Find where the given text appears and provide that cell's center as (x, y) coordinate. 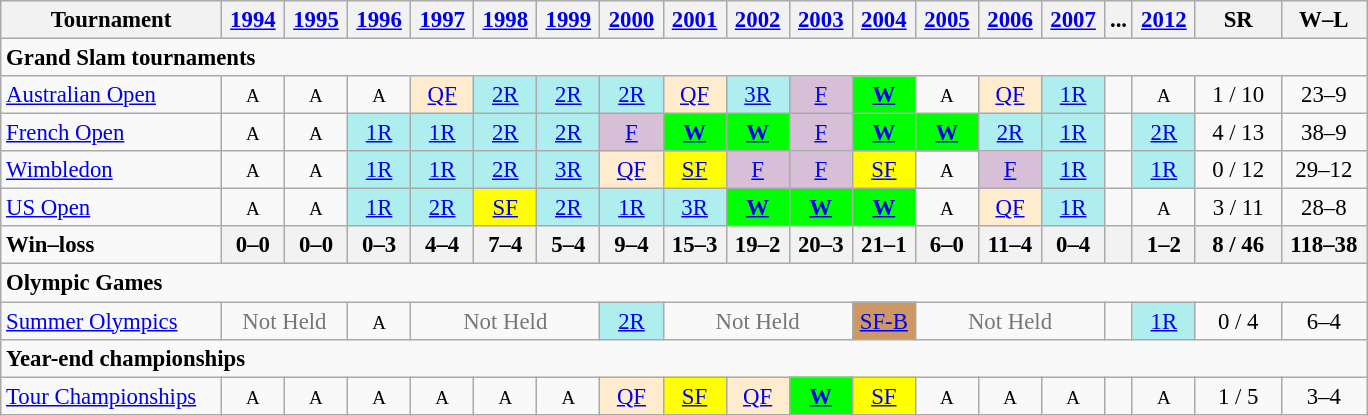
7–4 (506, 245)
W–L (1324, 20)
1998 (506, 20)
1995 (316, 20)
28–8 (1324, 208)
6–4 (1324, 321)
2004 (884, 20)
2001 (694, 20)
SF-B (884, 321)
9–4 (632, 245)
1996 (380, 20)
0–3 (380, 245)
Australian Open (112, 95)
3–4 (1324, 396)
2002 (758, 20)
Summer Olympics (112, 321)
0 / 12 (1238, 170)
4–4 (442, 245)
Year-end championships (684, 358)
2003 (820, 20)
23–9 (1324, 95)
1997 (442, 20)
Wimbledon (112, 170)
8 / 46 (1238, 245)
... (1119, 20)
French Open (112, 133)
38–9 (1324, 133)
1994 (252, 20)
SR (1238, 20)
Tour Championships (112, 396)
0 / 4 (1238, 321)
118–38 (1324, 245)
20–3 (820, 245)
US Open (112, 208)
15–3 (694, 245)
5–4 (568, 245)
1999 (568, 20)
1 / 5 (1238, 396)
3 / 11 (1238, 208)
4 / 13 (1238, 133)
11–4 (1010, 245)
0–4 (1074, 245)
Grand Slam tournaments (684, 58)
2005 (946, 20)
1–2 (1164, 245)
1 / 10 (1238, 95)
Win–loss (112, 245)
29–12 (1324, 170)
2007 (1074, 20)
19–2 (758, 245)
2000 (632, 20)
21–1 (884, 245)
Tournament (112, 20)
Olympic Games (684, 283)
6–0 (946, 245)
2006 (1010, 20)
2012 (1164, 20)
